Extract the [x, y] coordinate from the center of the cell holding the provided text.  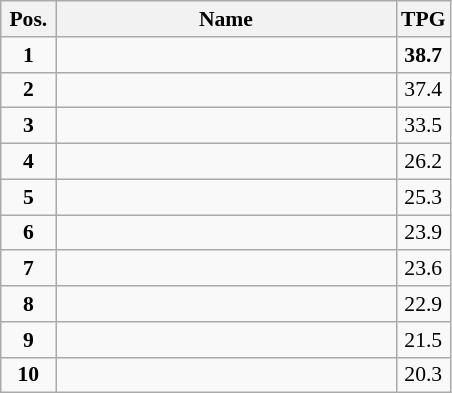
6 [28, 233]
21.5 [424, 340]
7 [28, 269]
Name [226, 19]
38.7 [424, 55]
23.6 [424, 269]
9 [28, 340]
1 [28, 55]
37.4 [424, 90]
26.2 [424, 162]
22.9 [424, 304]
25.3 [424, 197]
8 [28, 304]
10 [28, 375]
3 [28, 126]
4 [28, 162]
20.3 [424, 375]
5 [28, 197]
2 [28, 90]
23.9 [424, 233]
Pos. [28, 19]
TPG [424, 19]
33.5 [424, 126]
